Capture the cell that displays the provided text and extract its [x, y] central coordinate. 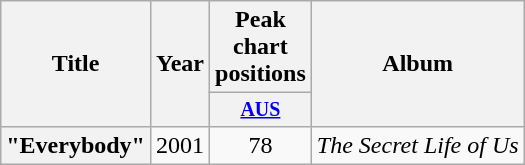
Title [76, 64]
Peak chart positions [261, 47]
78 [261, 145]
AUS [261, 110]
Album [418, 64]
The Secret Life of Us [418, 145]
2001 [180, 145]
"Everybody" [76, 145]
Year [180, 64]
